Pinpoint the cell where the given text exists, returning its (x, y) midpoint coordinate. 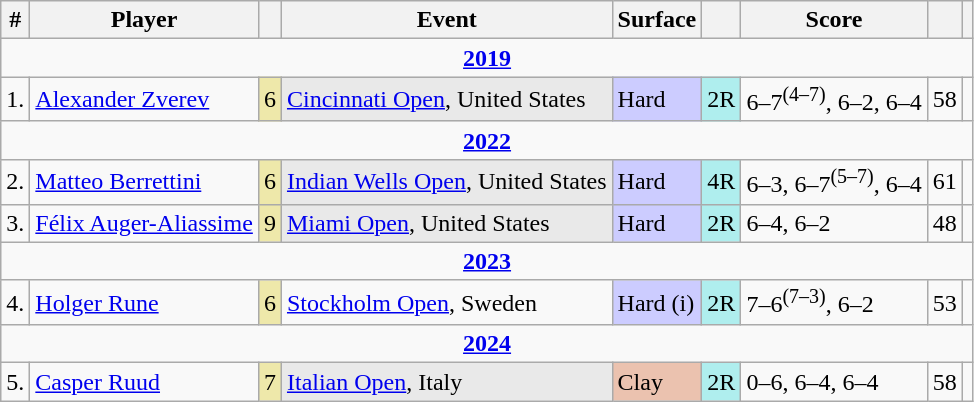
2019 (488, 58)
2023 (488, 261)
6–4, 6–2 (834, 223)
4. (16, 302)
6–7(4–7), 6–2, 6–4 (834, 100)
4R (722, 182)
Félix Auger-Aliassime (144, 223)
Event (446, 20)
2022 (488, 140)
5. (16, 382)
Surface (657, 20)
Clay (657, 382)
53 (944, 302)
1. (16, 100)
7–6(7–3), 6–2 (834, 302)
48 (944, 223)
Casper Ruud (144, 382)
# (16, 20)
2. (16, 182)
7 (270, 382)
Matteo Berrettini (144, 182)
9 (270, 223)
Holger Rune (144, 302)
Cincinnati Open, United States (446, 100)
6–3, 6–7(5–7), 6–4 (834, 182)
Miami Open, United States (446, 223)
Stockholm Open, Sweden (446, 302)
61 (944, 182)
3. (16, 223)
Italian Open, Italy (446, 382)
Indian Wells Open, United States (446, 182)
Alexander Zverev (144, 100)
Score (834, 20)
2024 (488, 344)
Player (144, 20)
0–6, 6–4, 6–4 (834, 382)
Hard (i) (657, 302)
